For the text-containing cell, return its midpoint in [x, y] coordinate format. 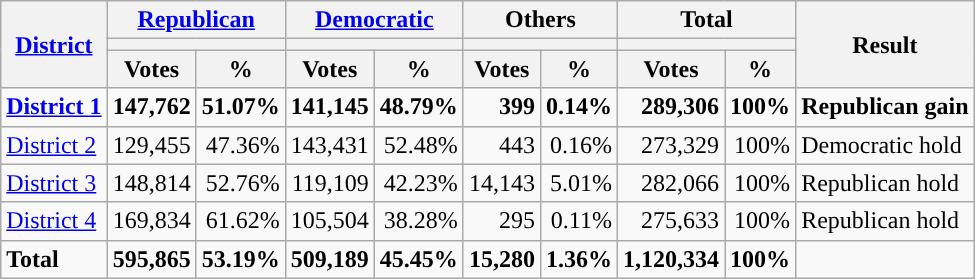
15,280 [502, 259]
443 [502, 145]
Republican [196, 20]
47.36% [240, 145]
52.48% [418, 145]
Result [885, 44]
289,306 [670, 107]
1.36% [578, 259]
105,504 [330, 221]
45.45% [418, 259]
14,143 [502, 183]
38.28% [418, 221]
169,834 [152, 221]
District [54, 44]
61.62% [240, 221]
Others [540, 20]
147,762 [152, 107]
119,109 [330, 183]
0.14% [578, 107]
52.76% [240, 183]
1,120,334 [670, 259]
District 2 [54, 145]
Democratic [374, 20]
42.23% [418, 183]
595,865 [152, 259]
48.79% [418, 107]
275,633 [670, 221]
141,145 [330, 107]
5.01% [578, 183]
509,189 [330, 259]
51.07% [240, 107]
295 [502, 221]
399 [502, 107]
143,431 [330, 145]
53.19% [240, 259]
282,066 [670, 183]
Republican gain [885, 107]
District 1 [54, 107]
Democratic hold [885, 145]
273,329 [670, 145]
District 3 [54, 183]
District 4 [54, 221]
148,814 [152, 183]
0.11% [578, 221]
129,455 [152, 145]
0.16% [578, 145]
